Output the [x, y] coordinate of the center of the cell containing the given text.  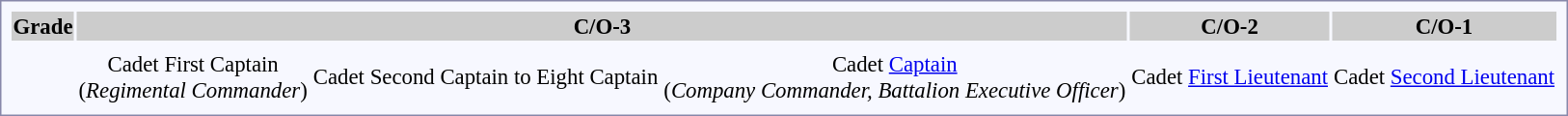
Cadet Captain(Company Commander, Battalion Executive Officer) [895, 77]
Grade [42, 26]
Cadet Second Lieutenant [1444, 77]
Cadet First Captain(Regimental Commander) [193, 77]
Cadet Second Captain to Eight Captain [485, 77]
C/O-3 [602, 26]
Cadet First Lieutenant [1230, 77]
C/O-2 [1230, 26]
C/O-1 [1444, 26]
